From the cell containing the given text, extract its center point as [X, Y] coordinate. 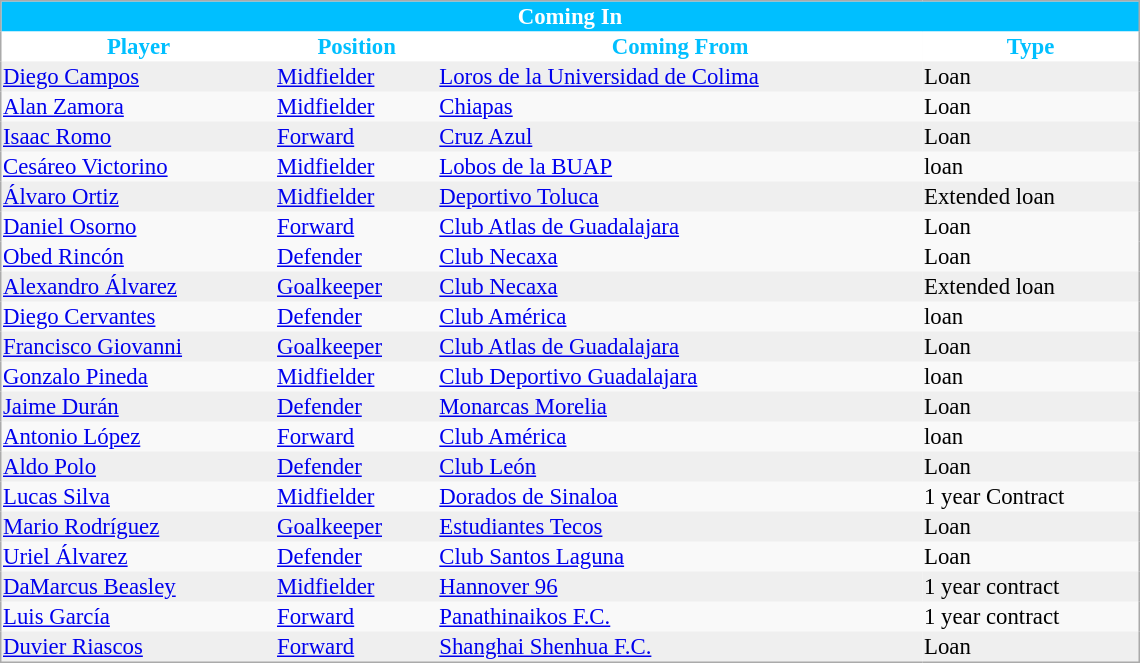
Luis García [138, 617]
Aldo Polo [138, 467]
Hannover 96 [680, 587]
Diego Campos [138, 77]
Francisco Giovanni [138, 347]
Duvier Riascos [138, 648]
Gonzalo Pineda [138, 377]
Club Deportivo Guadalajara [680, 377]
Álvaro Ortiz [138, 197]
Coming From [680, 47]
Club Santos Laguna [680, 557]
Monarcas Morelia [680, 407]
Cesáreo Victorino [138, 167]
Jaime Durán [138, 407]
Mario Rodríguez [138, 527]
Uriel Álvarez [138, 557]
DaMarcus Beasley [138, 587]
Chiapas [680, 107]
Cruz Azul [680, 137]
Daniel Osorno [138, 227]
Shanghai Shenhua F.C. [680, 648]
Lobos de la BUAP [680, 167]
Alexandro Álvarez [138, 287]
Panathinaikos F.C. [680, 617]
Lucas Silva [138, 497]
Position [357, 47]
Alan Zamora [138, 107]
Antonio López [138, 437]
Isaac Romo [138, 137]
Estudiantes Tecos [680, 527]
Loros de la Universidad de Colima [680, 77]
Dorados de Sinaloa [680, 497]
Club León [680, 467]
Deportivo Toluca [680, 197]
Type [1030, 47]
Coming In [570, 16]
Obed Rincón [138, 257]
Diego Cervantes [138, 317]
Player [138, 47]
1 year Contract [1030, 497]
